Return (X, Y) of the center of cell containing provided text 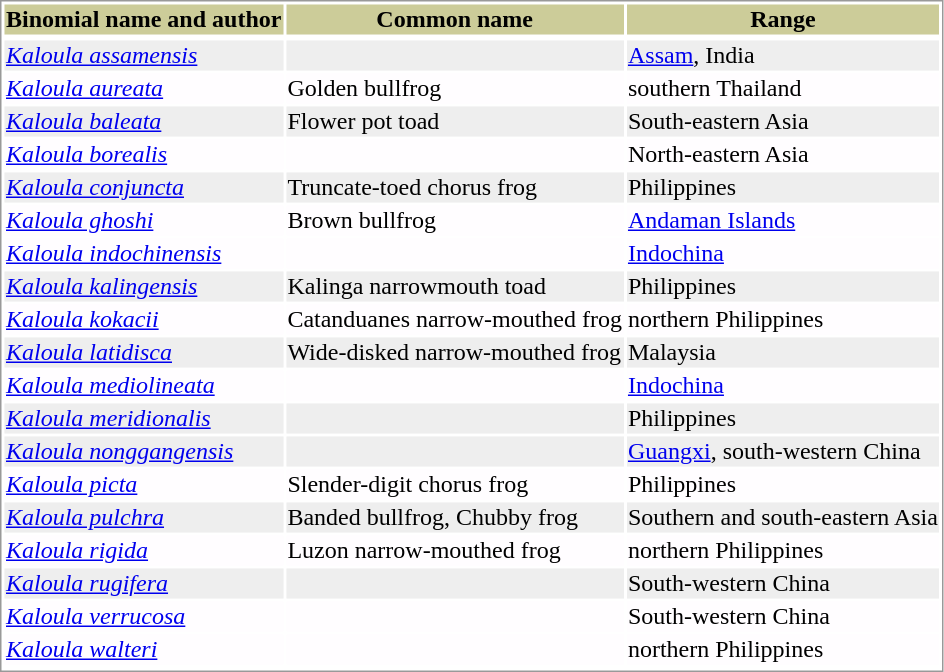
Catanduanes narrow-mouthed frog (455, 319)
Kaloula walteri (143, 649)
Kaloula aureata (143, 89)
Kaloula assamensis (143, 55)
Range (782, 19)
Kalinga narrowmouth toad (455, 287)
Kaloula nonggangensis (143, 451)
Kaloula kalingensis (143, 287)
Kaloula verrucosa (143, 617)
Kaloula picta (143, 485)
North-eastern Asia (782, 155)
Golden bullfrog (455, 89)
Kaloula kokacii (143, 319)
Kaloula rigida (143, 551)
Malaysia (782, 353)
Kaloula pulchra (143, 517)
Kaloula borealis (143, 155)
Guangxi, south-western China (782, 451)
Kaloula latidisca (143, 353)
Southern and south-eastern Asia (782, 517)
Slender-digit chorus frog (455, 485)
Common name (455, 19)
Kaloula baleata (143, 121)
Assam, India (782, 55)
South-eastern Asia (782, 121)
southern Thailand (782, 89)
Andaman Islands (782, 221)
Kaloula rugifera (143, 583)
Kaloula ghoshi (143, 221)
Flower pot toad (455, 121)
Luzon narrow-mouthed frog (455, 551)
Banded bullfrog, Chubby frog (455, 517)
Kaloula indochinensis (143, 253)
Wide-disked narrow-mouthed frog (455, 353)
Brown bullfrog (455, 221)
Truncate-toed chorus frog (455, 187)
Kaloula conjuncta (143, 187)
Binomial name and author (143, 19)
Kaloula meridionalis (143, 419)
Kaloula mediolineata (143, 385)
